Determine the (x, y) coordinate at the center of the cell enclosing the given text.  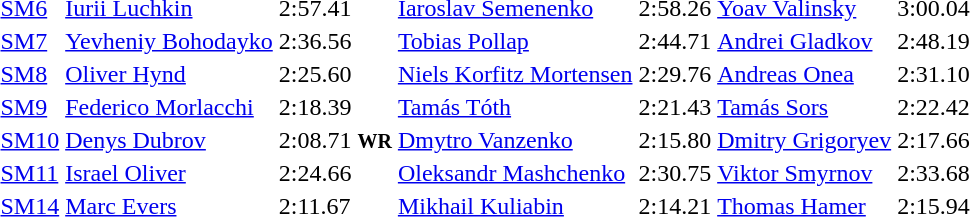
2:15.80 (675, 140)
Tobias Pollap (515, 41)
Viktor Smyrnov (804, 173)
Tamás Tóth (515, 107)
2:44.71 (675, 41)
Tamás Sors (804, 107)
2:18.39 (335, 107)
Oleksandr Mashchenko (515, 173)
2:30.75 (675, 173)
Denys Dubrov (170, 140)
2:29.76 (675, 74)
2:25.60 (335, 74)
Israel Oliver (170, 173)
Yevheniy Bohodayko (170, 41)
2:24.66 (335, 173)
2:08.71 WR (335, 140)
2:36.56 (335, 41)
Dmytro Vanzenko (515, 140)
Federico Morlacchi (170, 107)
Dmitry Grigoryev (804, 140)
2:21.43 (675, 107)
Niels Korfitz Mortensen (515, 74)
Andreas Onea (804, 74)
Oliver Hynd (170, 74)
Andrei Gladkov (804, 41)
